Detect which cell encompasses the target text, then output its (x, y) center coordinate. 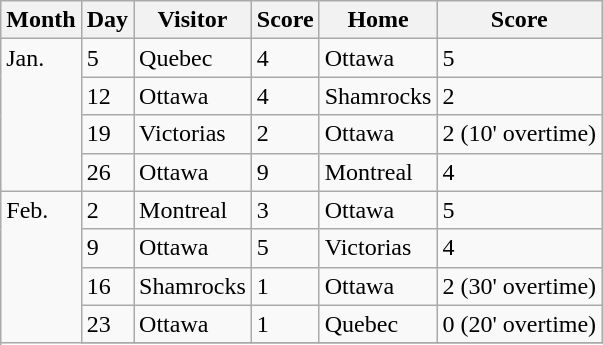
Month (41, 20)
3 (285, 210)
Visitor (193, 20)
12 (107, 96)
16 (107, 286)
19 (107, 134)
26 (107, 172)
2 (30' overtime) (520, 286)
Jan. (41, 115)
2 (10' overtime) (520, 134)
Day (107, 20)
Home (378, 20)
0 (20' overtime) (520, 324)
Feb. (41, 267)
23 (107, 324)
